Provide the (X, Y) coordinate of the cell's center where the given text is located.  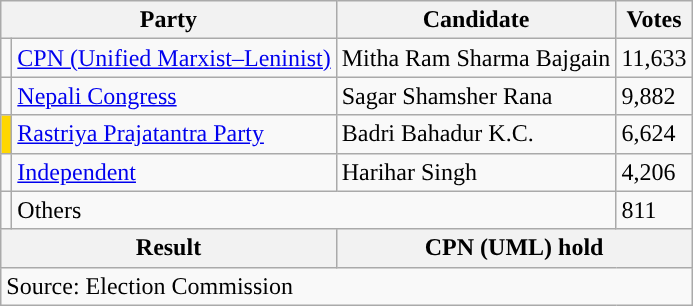
Mitha Ram Sharma Bajgain (476, 58)
CPN (UML) hold (514, 248)
Badri Bahadur K.C. (476, 134)
Candidate (476, 20)
811 (654, 210)
9,882 (654, 96)
Source: Election Commission (346, 286)
Independent (174, 172)
Others (314, 210)
Harihar Singh (476, 172)
Rastriya Prajatantra Party (174, 134)
Result (168, 248)
6,624 (654, 134)
11,633 (654, 58)
Sagar Shamsher Rana (476, 96)
CPN (Unified Marxist–Leninist) (174, 58)
4,206 (654, 172)
Party (168, 20)
Nepali Congress (174, 96)
Votes (654, 20)
